Provide the [x, y] coordinate of the cell's center where the given text is located.  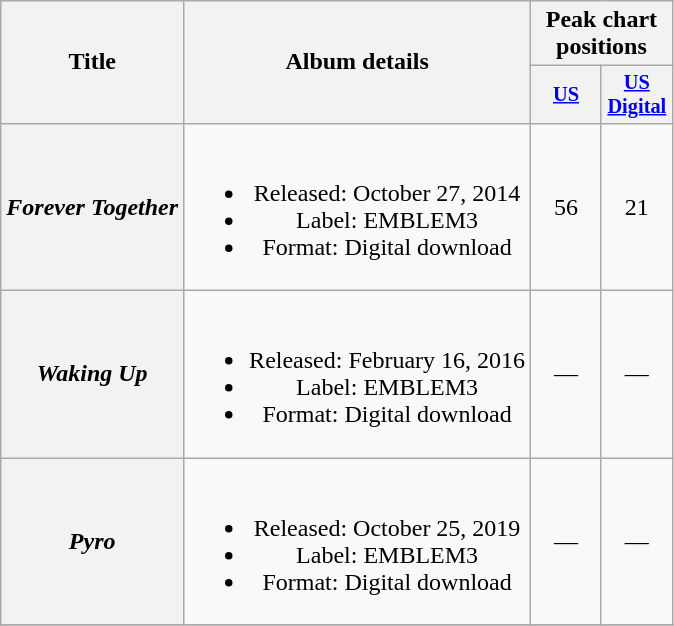
Peak chart positions [602, 34]
Title [92, 62]
Forever Together [92, 206]
Album details [358, 62]
Released: October 27, 2014Label: EMBLEM3Format: Digital download [358, 206]
US [566, 95]
Released: October 25, 2019Label: EMBLEM3Format: Digital download [358, 542]
21 [636, 206]
USDigital [636, 95]
56 [566, 206]
Waking Up [92, 374]
Released: February 16, 2016Label: EMBLEM3Format: Digital download [358, 374]
Pyro [92, 542]
